Search for the cell housing the specified text and yield its (X, Y) center coordinate. 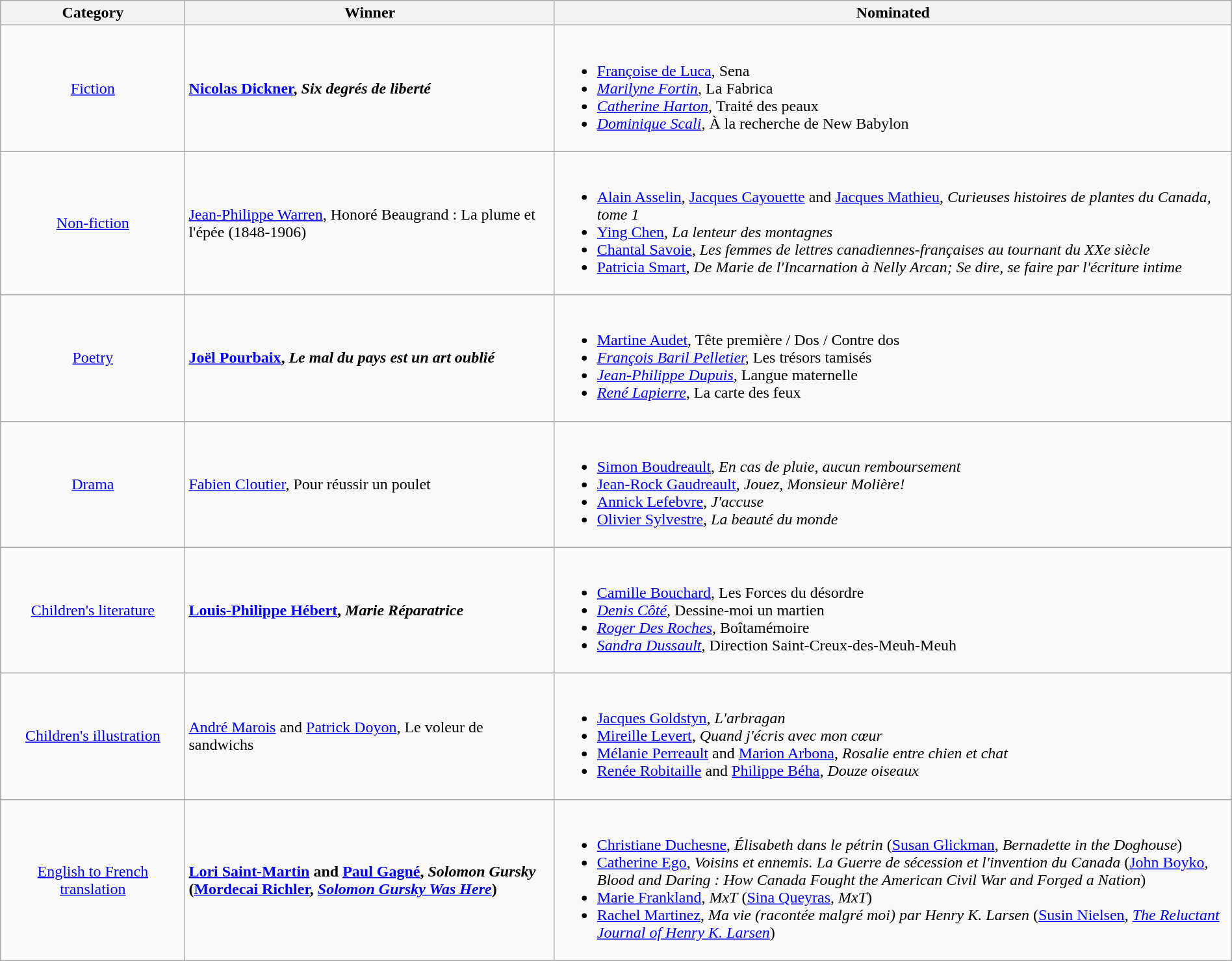
Fabien Cloutier, Pour réussir un poulet (370, 484)
Children's illustration (93, 736)
Lori Saint-Martin and Paul Gagné, Solomon Gursky (Mordecai Richler, Solomon Gursky Was Here) (370, 880)
Joël Pourbaix, Le mal du pays est un art oublié (370, 358)
Children's literature (93, 610)
Non-fiction (93, 224)
Louis-Philippe Hébert, Marie Réparatrice (370, 610)
André Marois and Patrick Doyon, Le voleur de sandwichs (370, 736)
Nicolas Dickner, Six degrés de liberté (370, 88)
Winner (370, 13)
Category (93, 13)
Poetry (93, 358)
Françoise de Luca, SenaMarilyne Fortin, La FabricaCatherine Harton, Traité des peauxDominique Scali, À la recherche de New Babylon (893, 88)
Fiction (93, 88)
English to French translation (93, 880)
Drama (93, 484)
Nominated (893, 13)
Jean-Philippe Warren, Honoré Beaugrand : La plume et l'épée (1848-1906) (370, 224)
